Return the (x, y) coordinate for the center point of the cell that contains the specified text.  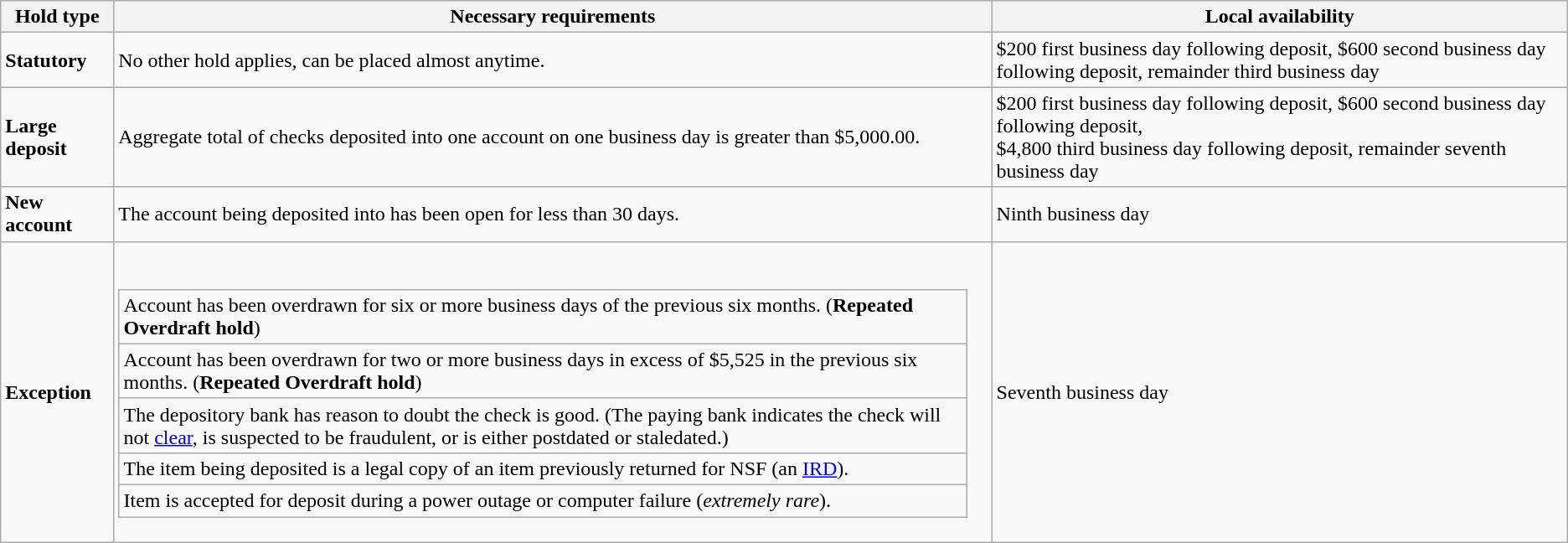
Ninth business day (1280, 215)
Seventh business day (1280, 392)
Account has been overdrawn for two or more business days in excess of $5,525 in the previous six months. (Repeated Overdraft hold) (543, 370)
Exception (57, 392)
No other hold applies, can be placed almost anytime. (553, 60)
Item is accepted for deposit during a power outage or computer failure (extremely rare). (543, 501)
The item being deposited is a legal copy of an item previously returned for NSF (an IRD). (543, 468)
$200 first business day following deposit, $600 second business day following deposit, remainder third business day (1280, 60)
New account (57, 215)
Hold type (57, 17)
Aggregate total of checks deposited into one account on one business day is greater than $5,000.00. (553, 137)
Local availability (1280, 17)
Necessary requirements (553, 17)
Statutory (57, 60)
The account being deposited into has been open for less than 30 days. (553, 215)
Account has been overdrawn for six or more business days of the previous six months. (Repeated Overdraft hold) (543, 317)
Large deposit (57, 137)
